From the cell containing the given text, extract its center point as [X, Y] coordinate. 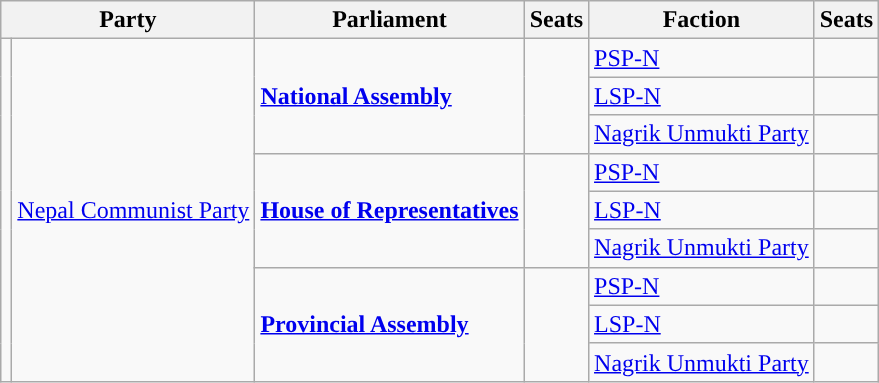
Parliament [390, 20]
Faction [702, 20]
Party [128, 20]
Nepal Communist Party [134, 210]
Provincial Assembly [390, 324]
House of Representatives [390, 210]
National Assembly [390, 96]
